From the cell containing the given text, extract its center point as [X, Y] coordinate. 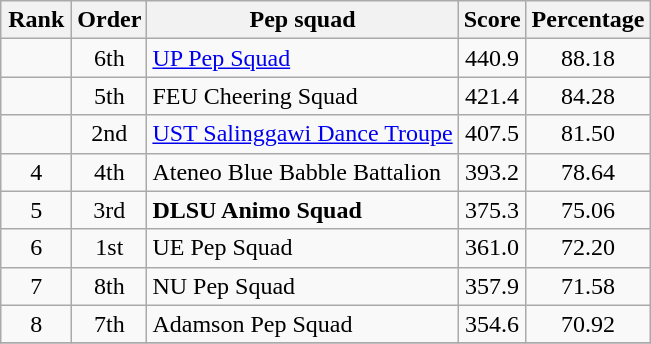
440.9 [492, 58]
8th [110, 286]
Adamson Pep Squad [302, 324]
4 [36, 172]
7 [36, 286]
84.28 [588, 96]
75.06 [588, 210]
Order [110, 20]
4th [110, 172]
6 [36, 248]
5 [36, 210]
1st [110, 248]
2nd [110, 134]
354.6 [492, 324]
72.20 [588, 248]
UST Salinggawi Dance Troupe [302, 134]
Pep squad [302, 20]
357.9 [492, 286]
Percentage [588, 20]
88.18 [588, 58]
81.50 [588, 134]
393.2 [492, 172]
7th [110, 324]
361.0 [492, 248]
3rd [110, 210]
6th [110, 58]
421.4 [492, 96]
UE Pep Squad [302, 248]
70.92 [588, 324]
DLSU Animo Squad [302, 210]
375.3 [492, 210]
407.5 [492, 134]
UP Pep Squad [302, 58]
78.64 [588, 172]
5th [110, 96]
FEU Cheering Squad [302, 96]
8 [36, 324]
Ateneo Blue Babble Battalion [302, 172]
Rank [36, 20]
Score [492, 20]
71.58 [588, 286]
NU Pep Squad [302, 286]
